Detect which cell encompasses the target text, then output its (x, y) center coordinate. 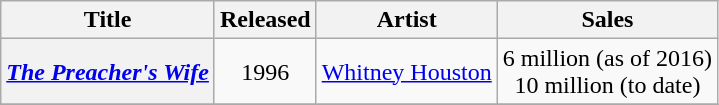
1996 (265, 72)
Sales (607, 20)
Whitney Houston (406, 72)
Title (108, 20)
Released (265, 20)
6 million (as of 2016)10 million (to date) (607, 72)
Artist (406, 20)
The Preacher's Wife (108, 72)
